Provide the (x, y) coordinate of the cell's center where the given text is located.  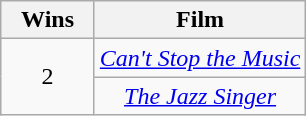
The Jazz Singer (200, 96)
2 (48, 77)
Film (200, 20)
Can't Stop the Music (200, 58)
Wins (48, 20)
